Extract the (x, y) coordinate from the center of the cell holding the provided text.  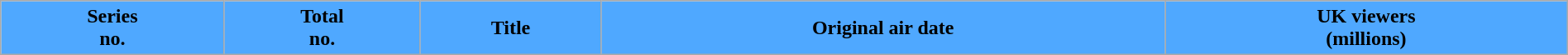
Totalno. (323, 28)
Title (511, 28)
Seriesno. (112, 28)
UK viewers(millions) (1366, 28)
Original air date (883, 28)
